Determine the (x, y) coordinate at the center of the cell enclosing the given text.  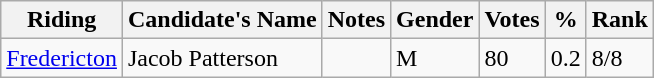
Gender (435, 20)
80 (512, 58)
8/8 (620, 58)
% (566, 20)
Fredericton (62, 58)
Rank (620, 20)
Riding (62, 20)
0.2 (566, 58)
Candidate's Name (222, 20)
Notes (356, 20)
Jacob Patterson (222, 58)
M (435, 58)
Votes (512, 20)
